For the text-containing cell, return its midpoint in [X, Y] coordinate format. 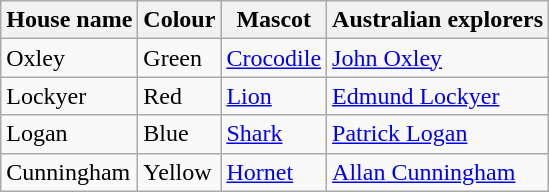
Colour [180, 20]
Red [180, 96]
Oxley [70, 58]
Patrick Logan [438, 134]
Australian explorers [438, 20]
Blue [180, 134]
Allan Cunningham [438, 172]
Edmund Lockyer [438, 96]
Lockyer [70, 96]
Hornet [274, 172]
Crocodile [274, 58]
Cunningham [70, 172]
John Oxley [438, 58]
Lion [274, 96]
Yellow [180, 172]
Green [180, 58]
Shark [274, 134]
Logan [70, 134]
House name [70, 20]
Mascot [274, 20]
